Return [x, y] of the center of cell containing provided text 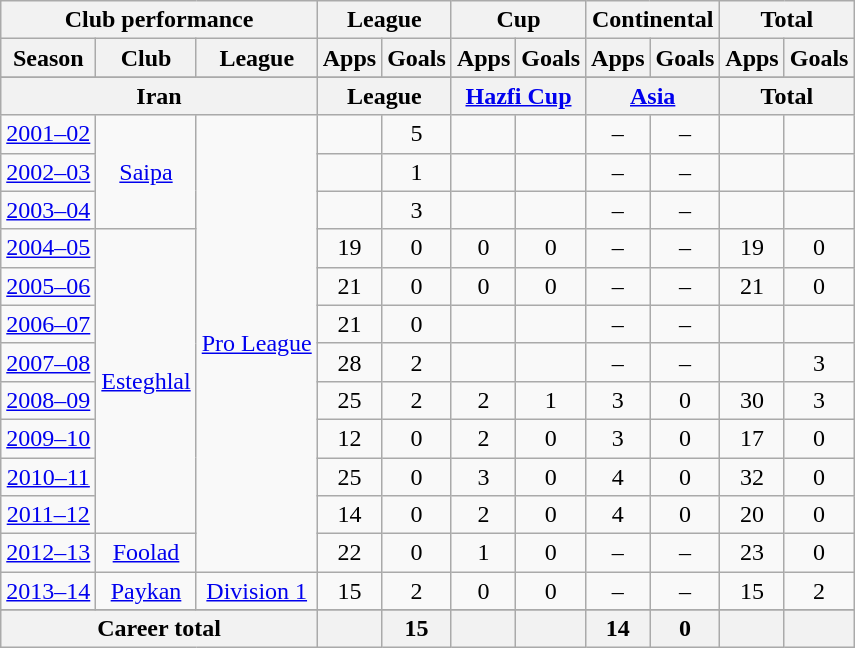
2002–03 [48, 172]
Saipa [146, 172]
Foolad [146, 553]
2013–14 [48, 591]
Club [146, 58]
28 [349, 362]
2006–07 [48, 324]
Hazfi Cup [518, 96]
17 [752, 438]
Esteghlal [146, 381]
2012–13 [48, 553]
2001–02 [48, 134]
Club performance [159, 20]
Career total [159, 629]
2011–12 [48, 515]
2008–09 [48, 400]
Division 1 [256, 591]
22 [349, 553]
23 [752, 553]
Asia [653, 96]
5 [417, 134]
Cup [518, 20]
2009–10 [48, 438]
12 [349, 438]
20 [752, 515]
2007–08 [48, 362]
Iran [159, 96]
Continental [653, 20]
2010–11 [48, 477]
2004–05 [48, 248]
30 [752, 400]
Paykan [146, 591]
2005–06 [48, 286]
Pro League [256, 344]
32 [752, 477]
Season [48, 58]
2003–04 [48, 210]
